Detect which cell encompasses the target text, then output its (X, Y) center coordinate. 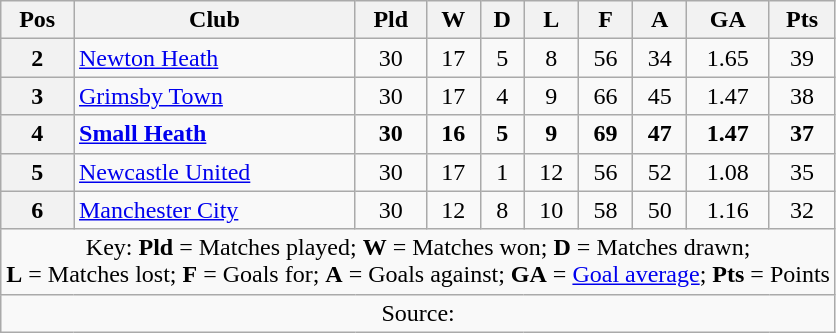
A (660, 20)
Manchester City (215, 210)
1.16 (728, 210)
39 (802, 58)
Club (215, 20)
37 (802, 134)
2 (38, 58)
52 (660, 172)
D (502, 20)
45 (660, 96)
66 (605, 96)
3 (38, 96)
1 (502, 172)
32 (802, 210)
L (551, 20)
6 (38, 210)
69 (605, 134)
1.08 (728, 172)
Key: Pld = Matches played; W = Matches won; D = Matches drawn;L = Matches lost; F = Goals for; A = Goals against; GA = Goal average; Pts = Points (418, 262)
F (605, 20)
Source: (418, 313)
GA (728, 20)
50 (660, 210)
10 (551, 210)
Newton Heath (215, 58)
Grimsby Town (215, 96)
Newcastle United (215, 172)
Small Heath (215, 134)
34 (660, 58)
1.65 (728, 58)
W (453, 20)
Pos (38, 20)
Pld (390, 20)
35 (802, 172)
Pts (802, 20)
38 (802, 96)
47 (660, 134)
16 (453, 134)
58 (605, 210)
